Find where the given text appears and provide that cell's center as [X, Y] coordinate. 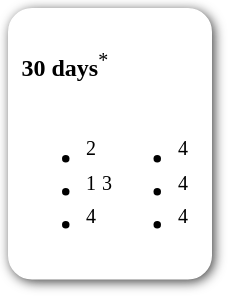
21 34 [68, 174]
30 days* 21 34 444 [110, 144]
444 [154, 174]
